Search for the cell housing the specified text and yield its (X, Y) center coordinate. 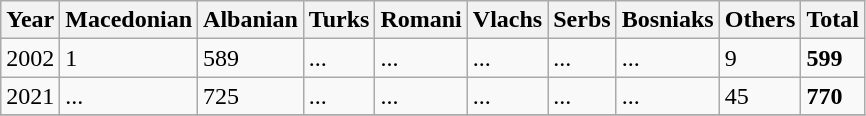
1 (129, 58)
Turks (339, 20)
45 (760, 96)
2002 (30, 58)
Macedonian (129, 20)
770 (833, 96)
Vlachs (507, 20)
725 (251, 96)
Romani (421, 20)
599 (833, 58)
Others (760, 20)
Year (30, 20)
2021 (30, 96)
589 (251, 58)
Total (833, 20)
9 (760, 58)
Bosniaks (668, 20)
Albanian (251, 20)
Serbs (582, 20)
